Find where the given text appears and provide that cell's center as [X, Y] coordinate. 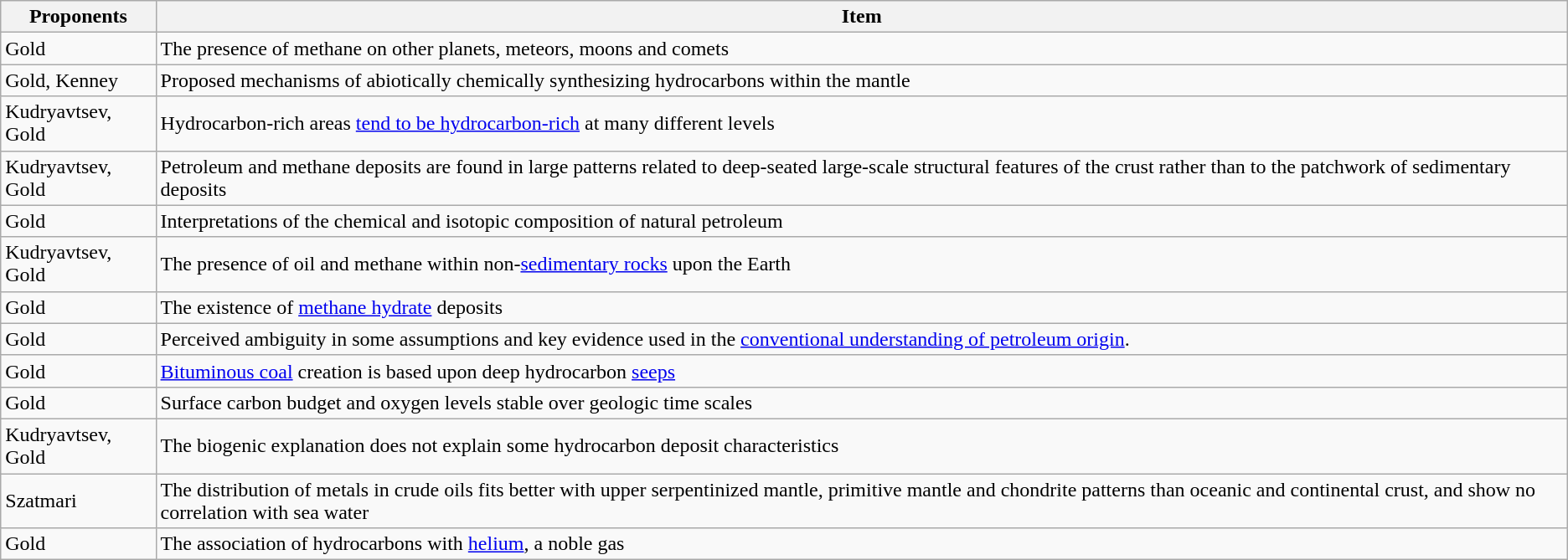
The existence of methane hydrate deposits [861, 307]
Szatmari [79, 501]
Hydrocarbon-rich areas tend to be hydrocarbon-rich at many different levels [861, 124]
Proponents [79, 17]
The presence of oil and methane within non-sedimentary rocks upon the Earth [861, 265]
The biogenic explanation does not explain some hydrocarbon deposit characteristics [861, 445]
The presence of methane on other planets, meteors, moons and comets [861, 49]
The association of hydrocarbons with helium, a noble gas [861, 544]
Gold, Kenney [79, 80]
Item [861, 17]
Interpretations of the chemical and isotopic composition of natural petroleum [861, 221]
Perceived ambiguity in some assumptions and key evidence used in the conventional understanding of petroleum origin. [861, 339]
Proposed mechanisms of abiotically chemically synthesizing hydrocarbons within the mantle [861, 80]
Surface carbon budget and oxygen levels stable over geologic time scales [861, 403]
Bituminous coal creation is based upon deep hydrocarbon seeps [861, 371]
